Locate the cell with the specified text and output its (x, y) center coordinate. 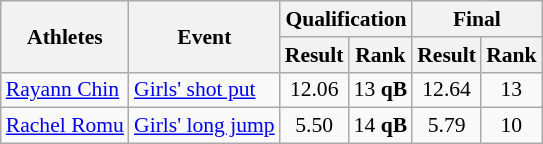
Girls' long jump (204, 126)
13 (512, 90)
13 qB (381, 90)
Athletes (65, 36)
10 (512, 126)
12.64 (446, 90)
12.06 (314, 90)
Rayann Chin (65, 90)
Event (204, 36)
Final (476, 19)
5.50 (314, 126)
Qualification (346, 19)
Rachel Romu (65, 126)
5.79 (446, 126)
Girls' shot put (204, 90)
14 qB (381, 126)
